Return the (X, Y) coordinate for the center point of the cell that contains the specified text.  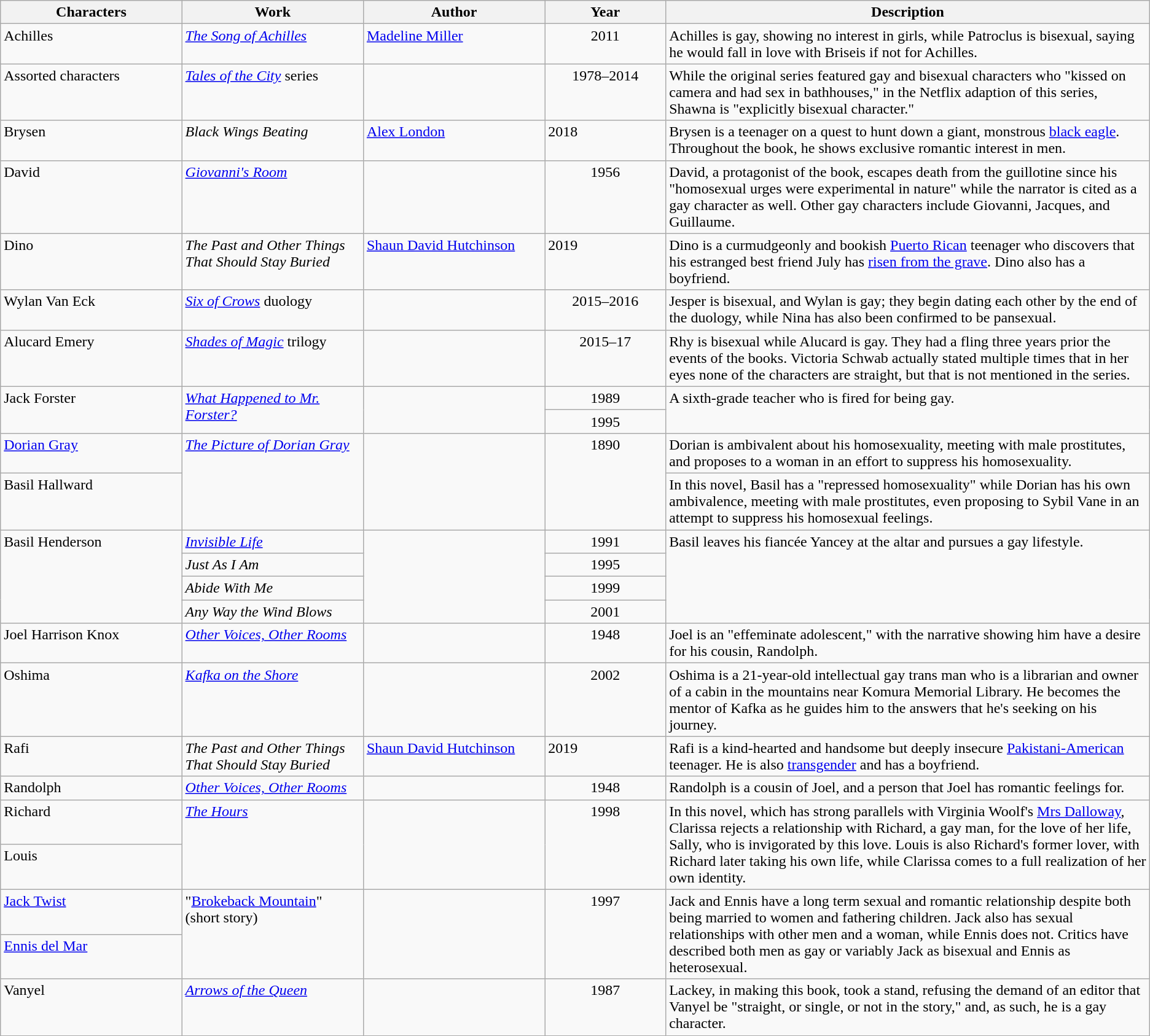
Basil Henderson (91, 576)
Basil leaves his fiancée Yancey at the altar and pursues a gay lifestyle. (908, 576)
1991 (606, 541)
Dorian is ambivalent about his homosexuality, meeting with male prostitutes, and proposes to a woman in an effort to suppress his homosexuality. (908, 453)
Giovanni's Room (273, 197)
Just As I Am (273, 565)
1998 (606, 844)
Wylan Van Eck (91, 310)
Jack Forster (91, 410)
Randolph is a cousin of Joel, and a person that Joel has romantic feelings for. (908, 788)
1978–2014 (606, 92)
Rafi (91, 757)
Description (908, 12)
2018 (606, 140)
Randolph (91, 788)
David (91, 197)
2002 (606, 700)
Kafka on the Shore (273, 700)
Any Way the Wind Blows (273, 612)
Oshima (91, 700)
Abide With Me (273, 588)
Jesper is bisexual, and Wylan is gay; they begin dating each other by the end of the duology, while Nina has also been confirmed to be pansexual. (908, 310)
Characters (91, 12)
What Happened to Mr. Forster? (273, 410)
1997 (606, 934)
Shades of Magic trilogy (273, 358)
Invisible Life (273, 541)
Achilles (91, 44)
Author (453, 12)
Joel is an "effeminate adolescent," with the narrative showing him have a desire for his cousin, Randolph. (908, 644)
Work (273, 12)
1890 (606, 481)
Madeline Miller (453, 44)
Louis (91, 867)
Brysen (91, 140)
2001 (606, 612)
1956 (606, 197)
2011 (606, 44)
1989 (606, 398)
Dorian Gray (91, 453)
Dino (91, 262)
Alex London (453, 140)
2015–2016 (606, 310)
"Brokeback Mountain" (short story) (273, 934)
Arrows of the Queen (273, 1007)
Rafi is a kind-hearted and handsome but deeply insecure Pakistani-American teenager. He is also transgender and has a boyfriend. (908, 757)
Brysen is a teenager on a quest to hunt down a giant, monstrous black eagle. Throughout the book, he shows exclusive romantic interest in men. (908, 140)
Ennis del Mar (91, 957)
Tales of the City series (273, 92)
1987 (606, 1007)
Six of Crows duology (273, 310)
2015–17 (606, 358)
1999 (606, 588)
A sixth-grade teacher who is fired for being gay. (908, 410)
Black Wings Beating (273, 140)
Basil Hallward (91, 501)
Richard (91, 822)
The Hours (273, 844)
Jack Twist (91, 911)
Joel Harrison Knox (91, 644)
The Picture of Dorian Gray (273, 481)
Year (606, 12)
The Song of Achilles (273, 44)
Achilles is gay, showing no interest in girls, while Patroclus is bisexual, saying he would fall in love with Briseis if not for Achilles. (908, 44)
Alucard Emery (91, 358)
Assorted characters (91, 92)
Vanyel (91, 1007)
